Output the [x, y] coordinate of the center of the cell containing the given text.  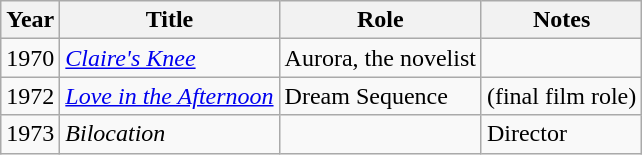
Role [380, 20]
(final film role) [561, 96]
Notes [561, 20]
Love in the Afternoon [170, 96]
Year [30, 20]
1972 [30, 96]
Bilocation [170, 134]
Dream Sequence [380, 96]
Title [170, 20]
Aurora, the novelist [380, 58]
Director [561, 134]
1970 [30, 58]
1973 [30, 134]
Claire's Knee [170, 58]
